Output the (X, Y) coordinate of the center of the cell containing the given text.  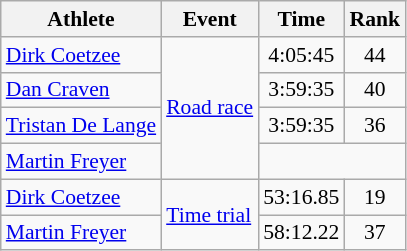
Time trial (210, 214)
Rank (374, 19)
Athlete (81, 19)
Road race (210, 108)
Event (210, 19)
37 (374, 233)
19 (374, 197)
Dan Craven (81, 90)
36 (374, 126)
58:12.22 (301, 233)
40 (374, 90)
Time (301, 19)
4:05:45 (301, 55)
Tristan De Lange (81, 126)
53:16.85 (301, 197)
44 (374, 55)
